Find where the given text appears and provide that cell's center as (x, y) coordinate. 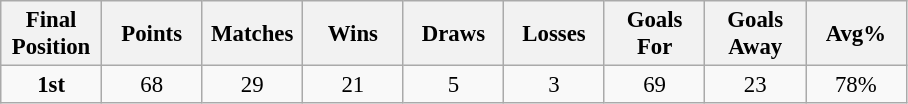
Points (152, 34)
Final Position (52, 34)
21 (354, 85)
Draws (454, 34)
Avg% (856, 34)
5 (454, 85)
68 (152, 85)
Wins (354, 34)
69 (654, 85)
Goals Away (756, 34)
Losses (554, 34)
1st (52, 85)
29 (252, 85)
3 (554, 85)
Matches (252, 34)
23 (756, 85)
78% (856, 85)
Goals For (654, 34)
